Identify which cell holds the provided text, then report its [X, Y] central coordinate. 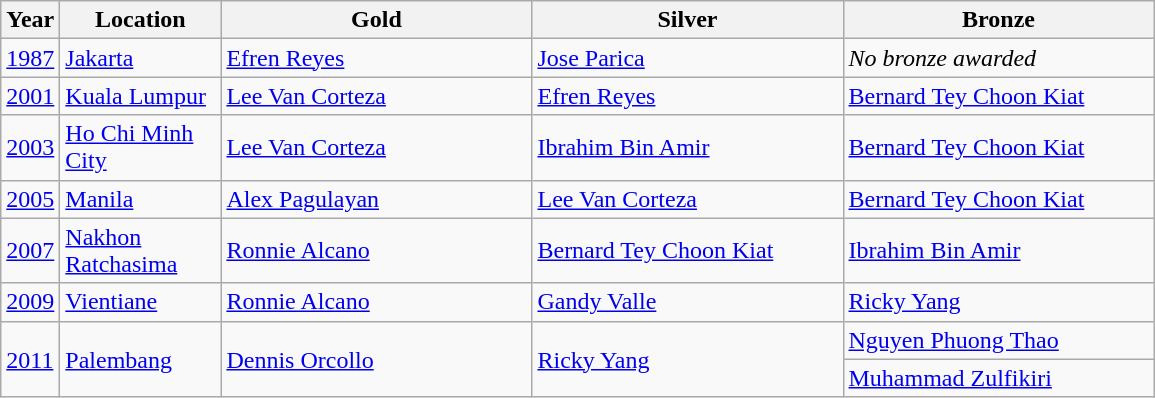
2003 [30, 148]
2007 [30, 250]
Manila [140, 199]
2005 [30, 199]
Year [30, 20]
2001 [30, 96]
Nguyen Phuong Thao [998, 340]
Jakarta [140, 58]
No bronze awarded [998, 58]
1987 [30, 58]
Bronze [998, 20]
Ho Chi Minh City [140, 148]
2011 [30, 359]
Dennis Orcollo [376, 359]
Alex Pagulayan [376, 199]
Kuala Lumpur [140, 96]
Gandy Valle [688, 302]
Vientiane [140, 302]
Location [140, 20]
Gold [376, 20]
2009 [30, 302]
Palembang [140, 359]
Muhammad Zulfikiri [998, 378]
Jose Parica [688, 58]
Nakhon Ratchasima [140, 250]
Silver [688, 20]
